Search for the cell housing the specified text and yield its (x, y) center coordinate. 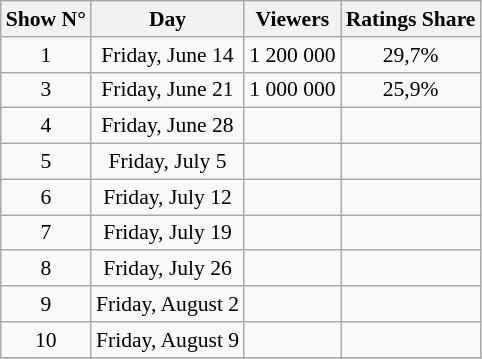
Friday, June 21 (168, 90)
29,7% (411, 55)
9 (46, 304)
Friday, June 14 (168, 55)
Show N° (46, 19)
Day (168, 19)
10 (46, 340)
5 (46, 162)
Friday, July 19 (168, 233)
Friday, June 28 (168, 126)
1 (46, 55)
Friday, August 9 (168, 340)
4 (46, 126)
Friday, August 2 (168, 304)
3 (46, 90)
1 000 000 (292, 90)
6 (46, 197)
Ratings Share (411, 19)
7 (46, 233)
Friday, July 5 (168, 162)
Viewers (292, 19)
1 200 000 (292, 55)
8 (46, 269)
Friday, July 26 (168, 269)
25,9% (411, 90)
Friday, July 12 (168, 197)
